Extract the (x, y) coordinate from the center of the cell holding the provided text.  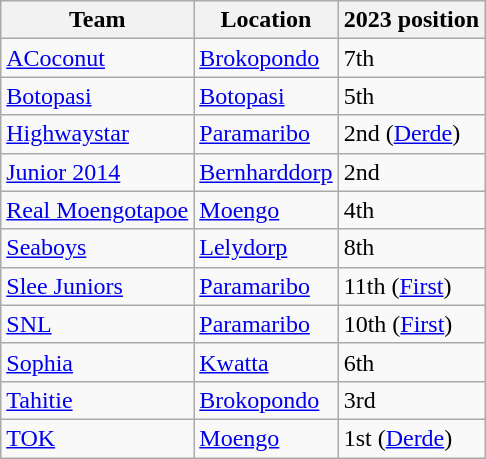
8th (411, 248)
2nd (411, 172)
Sophia (98, 362)
Location (266, 20)
Kwatta (266, 362)
1st (Derde) (411, 438)
Bernharddorp (266, 172)
SNL (98, 324)
TOK (98, 438)
ACoconut (98, 58)
10th (First) (411, 324)
2nd (Derde) (411, 134)
Tahitie (98, 400)
Highwaystar (98, 134)
Junior 2014 (98, 172)
Seaboys (98, 248)
Lelydorp (266, 248)
Real Moengotapoe (98, 210)
7th (411, 58)
5th (411, 96)
Team (98, 20)
11th (First) (411, 286)
Slee Juniors (98, 286)
6th (411, 362)
4th (411, 210)
2023 position (411, 20)
3rd (411, 400)
